Extract the (x, y) coordinate from the center of the cell holding the provided text.  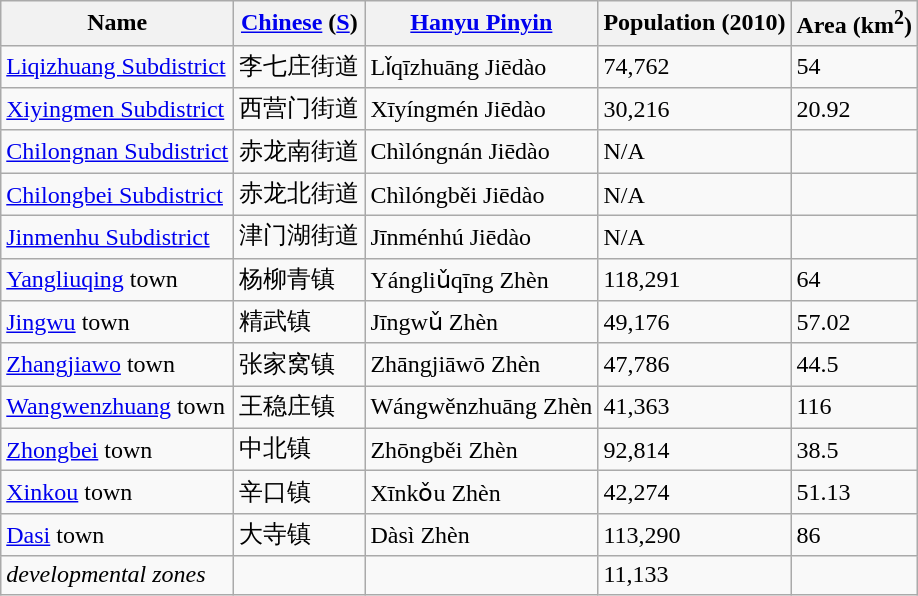
Chinese (S) (300, 24)
57.02 (854, 322)
86 (854, 534)
大寺镇 (300, 534)
44.5 (854, 364)
Xīyíngmén Jiēdào (482, 110)
赤龙北街道 (300, 194)
精武镇 (300, 322)
92,814 (694, 450)
Jingwu town (118, 322)
Wángwěnzhuāng Zhèn (482, 408)
11,133 (694, 575)
38.5 (854, 450)
Area (km2) (854, 24)
Chìlóngnán Jiēdào (482, 152)
118,291 (694, 280)
张家窝镇 (300, 364)
Yángliǔqīng Zhèn (482, 280)
Jīnménhú Jiēdào (482, 238)
Chìlóngběi Jiēdào (482, 194)
47,786 (694, 364)
Lǐqīzhuāng Jiēdào (482, 66)
Chilongbei Subdistrict (118, 194)
赤龙南街道 (300, 152)
20.92 (854, 110)
42,274 (694, 492)
西营门街道 (300, 110)
49,176 (694, 322)
Chilongnan Subdistrict (118, 152)
Liqizhuang Subdistrict (118, 66)
Xiyingmen Subdistrict (118, 110)
Name (118, 24)
113,290 (694, 534)
41,363 (694, 408)
54 (854, 66)
30,216 (694, 110)
116 (854, 408)
李七庄街道 (300, 66)
Zhōngběi Zhèn (482, 450)
51.13 (854, 492)
津门湖街道 (300, 238)
64 (854, 280)
74,762 (694, 66)
王稳庄镇 (300, 408)
杨柳青镇 (300, 280)
Jinmenhu Subdistrict (118, 238)
Xīnkǒu Zhèn (482, 492)
Wangwenzhuang town (118, 408)
辛口镇 (300, 492)
Xinkou town (118, 492)
Dasi town (118, 534)
Jīngwǔ Zhèn (482, 322)
中北镇 (300, 450)
Hanyu Pinyin (482, 24)
Population (2010) (694, 24)
Yangliuqing town (118, 280)
Dàsì Zhèn (482, 534)
developmental zones (118, 575)
Zhangjiawo town (118, 364)
Zhāngjiāwō Zhèn (482, 364)
Zhongbei town (118, 450)
